Provide the [x, y] coordinate of the cell's center where the given text is located.  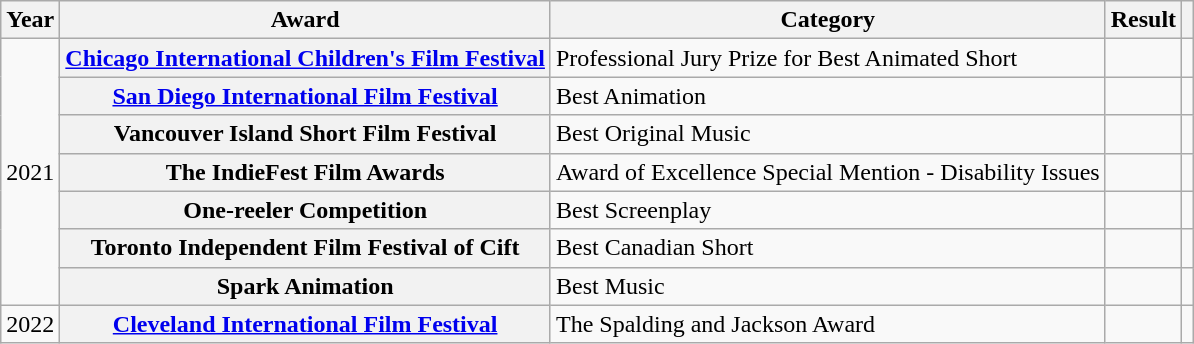
Chicago International Children's Film Festival [306, 58]
The Spalding and Jackson Award [828, 324]
Best Original Music [828, 134]
Toronto Independent Film Festival of Cift [306, 248]
San Diego International Film Festival [306, 96]
Vancouver Island Short Film Festival [306, 134]
One-reeler Competition [306, 210]
Award [306, 20]
Result [1143, 20]
Year [30, 20]
Spark Animation [306, 286]
The IndieFest Film Awards [306, 172]
Cleveland International Film Festival [306, 324]
Best Animation [828, 96]
Best Canadian Short [828, 248]
Best Screenplay [828, 210]
2022 [30, 324]
Category [828, 20]
2021 [30, 172]
Award of Excellence Special Mention - Disability Issues [828, 172]
Professional Jury Prize for Best Animated Short [828, 58]
Best Music [828, 286]
